Determine the (x, y) coordinate at the center of the cell enclosing the given text.  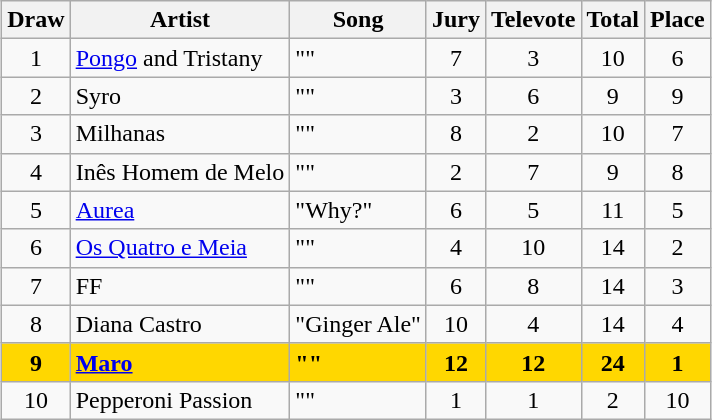
"Why?" (358, 210)
Televote (534, 20)
Os Quatro e Meia (180, 248)
Total (613, 20)
Pepperoni Passion (180, 400)
Draw (36, 20)
Inês Homem de Melo (180, 172)
Pongo and Tristany (180, 58)
11 (613, 210)
Artist (180, 20)
Place (678, 20)
Aurea (180, 210)
FF (180, 286)
Jury (456, 20)
Diana Castro (180, 324)
Syro (180, 96)
Milhanas (180, 134)
Maro (180, 362)
Song (358, 20)
"Ginger Ale" (358, 324)
24 (613, 362)
